Return [X, Y] of the center of cell containing provided text 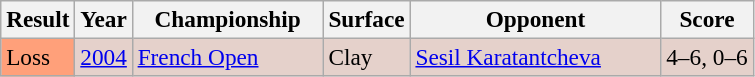
Sesil Karatantcheva [536, 57]
French Open [228, 57]
2004 [104, 57]
Result [38, 19]
4–6, 0–6 [707, 57]
Score [707, 19]
Loss [38, 57]
Year [104, 19]
Championship [228, 19]
Opponent [536, 19]
Surface [366, 19]
Clay [366, 57]
